For the text-containing cell, return its midpoint in [x, y] coordinate format. 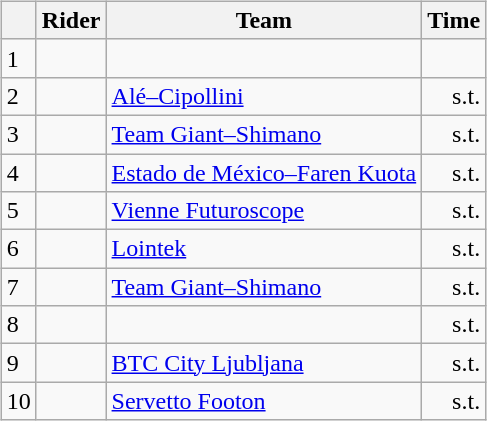
Lointek [264, 249]
1 [18, 58]
Team [264, 20]
8 [18, 325]
3 [18, 134]
9 [18, 363]
7 [18, 287]
6 [18, 249]
Vienne Futuroscope [264, 211]
5 [18, 211]
Alé–Cipollini [264, 96]
Estado de México–Faren Kuota [264, 173]
Rider [71, 20]
2 [18, 96]
Time [454, 20]
BTC City Ljubljana [264, 363]
4 [18, 173]
10 [18, 401]
Servetto Footon [264, 401]
